Search for the cell housing the specified text and yield its (X, Y) center coordinate. 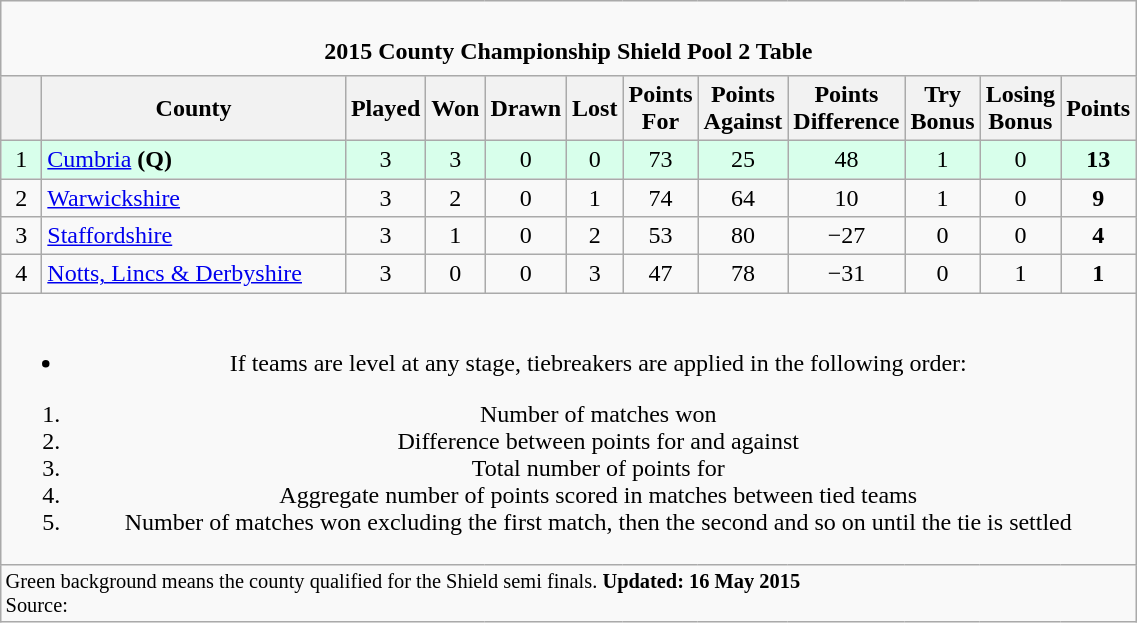
80 (743, 236)
Played (385, 108)
Losing Bonus (1020, 108)
53 (660, 236)
−31 (846, 274)
64 (743, 197)
78 (743, 274)
Points Difference (846, 108)
Lost (595, 108)
Drawn (526, 108)
Warwickshire (194, 197)
25 (743, 159)
Green background means the county qualified for the Shield semi finals. Updated: 16 May 2015Source: (568, 594)
Points Against (743, 108)
−27 (846, 236)
Points For (660, 108)
9 (1098, 197)
Staffordshire (194, 236)
48 (846, 159)
13 (1098, 159)
47 (660, 274)
Points (1098, 108)
10 (846, 197)
County (194, 108)
Cumbria (Q) (194, 159)
Try Bonus (942, 108)
Won (456, 108)
Notts, Lincs & Derbyshire (194, 274)
73 (660, 159)
74 (660, 197)
